For the text-containing cell, return its midpoint in [x, y] coordinate format. 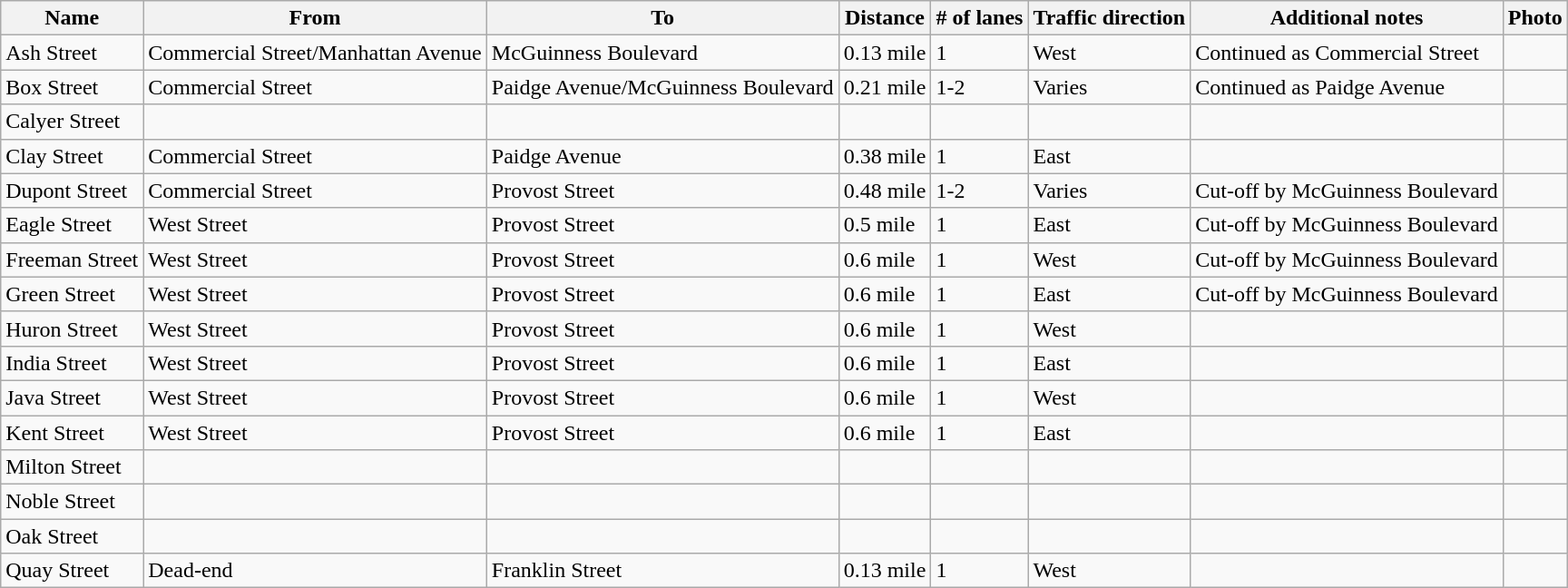
Oak Street [73, 536]
Kent Street [73, 433]
Java Street [73, 397]
0.48 mile [885, 191]
McGuinness Boulevard [662, 53]
Clay Street [73, 156]
Dead-end [316, 571]
Commercial Street/Manhattan Avenue [316, 53]
Huron Street [73, 328]
Ash Street [73, 53]
To [662, 18]
Traffic direction [1109, 18]
Freeman Street [73, 260]
Additional notes [1347, 18]
Photo [1535, 18]
Franklin Street [662, 571]
Milton Street [73, 467]
Dupont Street [73, 191]
From [316, 18]
Distance [885, 18]
Box Street [73, 87]
Paidge Avenue [662, 156]
0.21 mile [885, 87]
Green Street [73, 294]
Calyer Street [73, 122]
# of lanes [980, 18]
Continued as Commercial Street [1347, 53]
Name [73, 18]
Noble Street [73, 502]
Paidge Avenue/McGuinness Boulevard [662, 87]
0.38 mile [885, 156]
Quay Street [73, 571]
India Street [73, 363]
Continued as Paidge Avenue [1347, 87]
0.5 mile [885, 225]
Eagle Street [73, 225]
